Pinpoint the cell where the given text exists, returning its (x, y) midpoint coordinate. 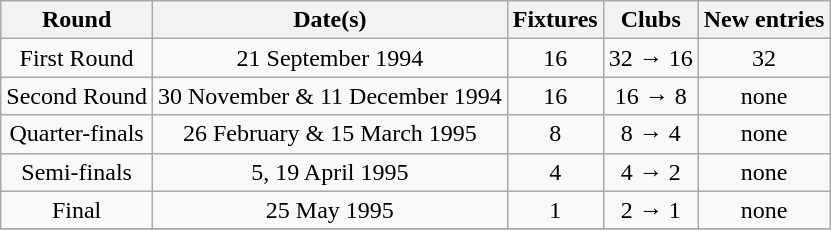
1 (555, 210)
Second Round (77, 96)
16 → 8 (650, 96)
21 September 1994 (330, 58)
8 (555, 134)
Date(s) (330, 20)
Semi-finals (77, 172)
4 → 2 (650, 172)
Clubs (650, 20)
8 → 4 (650, 134)
Final (77, 210)
26 February & 15 March 1995 (330, 134)
Quarter-finals (77, 134)
2 → 1 (650, 210)
32 (764, 58)
30 November & 11 December 1994 (330, 96)
32 → 16 (650, 58)
Fixtures (555, 20)
First Round (77, 58)
New entries (764, 20)
Round (77, 20)
4 (555, 172)
25 May 1995 (330, 210)
5, 19 April 1995 (330, 172)
